Pinpoint the cell where the given text exists, returning its [X, Y] midpoint coordinate. 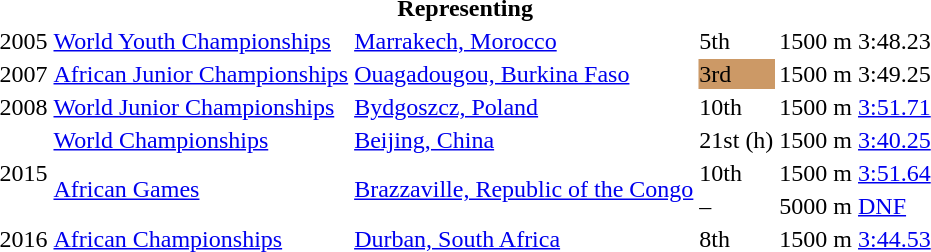
– [736, 206]
Beijing, China [524, 140]
3rd [736, 74]
Bydgoszcz, Poland [524, 107]
World Youth Championships [201, 41]
African Games [201, 190]
World Championships [201, 140]
5th [736, 41]
Brazzaville, Republic of the Congo [524, 190]
African Junior Championships [201, 74]
Ouagadougou, Burkina Faso [524, 74]
21st (h) [736, 140]
5000 m [816, 206]
World Junior Championships [201, 107]
Marrakech, Morocco [524, 41]
